Scan for the cell matching the given text and deliver its [x, y] coordinate at center. 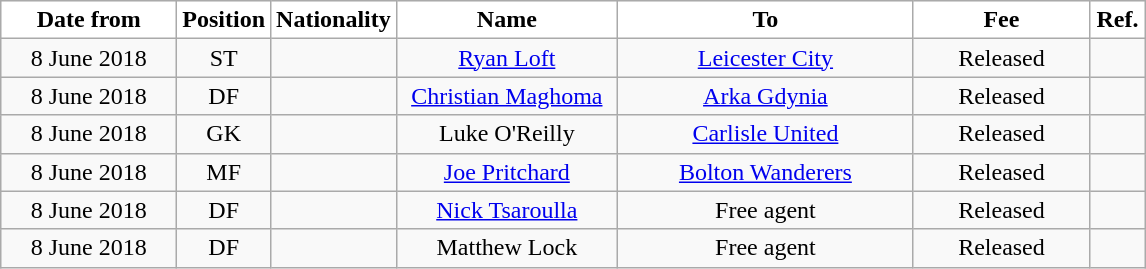
Arka Gdynia [765, 96]
ST [224, 58]
Bolton Wanderers [765, 172]
GK [224, 134]
Joe Pritchard [506, 172]
MF [224, 172]
Name [506, 20]
Christian Maghoma [506, 96]
Date from [89, 20]
Fee [1001, 20]
Matthew Lock [506, 248]
Nationality [334, 20]
Position [224, 20]
Luke O'Reilly [506, 134]
Carlisle United [765, 134]
Ref. [1117, 20]
To [765, 20]
Leicester City [765, 58]
Ryan Loft [506, 58]
Nick Tsaroulla [506, 210]
